Pinpoint the cell where the given text exists, returning its [x, y] midpoint coordinate. 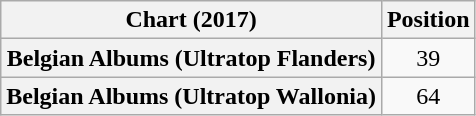
64 [428, 96]
Belgian Albums (Ultratop Flanders) [192, 58]
Chart (2017) [192, 20]
Position [428, 20]
39 [428, 58]
Belgian Albums (Ultratop Wallonia) [192, 96]
